Identify which cell holds the provided text, then report its (X, Y) central coordinate. 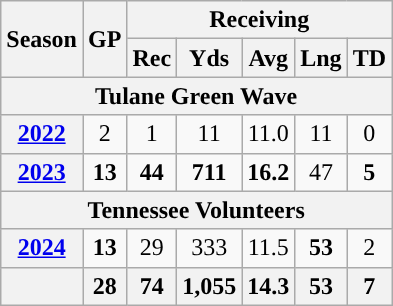
2022 (42, 134)
Avg (268, 58)
44 (152, 172)
711 (210, 172)
Lng (321, 58)
11.0 (268, 134)
Receiving (260, 20)
Tulane Green Wave (196, 96)
2024 (42, 248)
Yds (210, 58)
Tennessee Volunteers (196, 210)
Rec (152, 58)
GP (104, 39)
Season (42, 39)
47 (321, 172)
333 (210, 248)
2023 (42, 172)
TD (369, 58)
28 (104, 286)
11.5 (268, 248)
1 (152, 134)
74 (152, 286)
16.2 (268, 172)
14.3 (268, 286)
1,055 (210, 286)
29 (152, 248)
0 (369, 134)
7 (369, 286)
5 (369, 172)
